Capture the cell that displays the provided text and extract its [x, y] central coordinate. 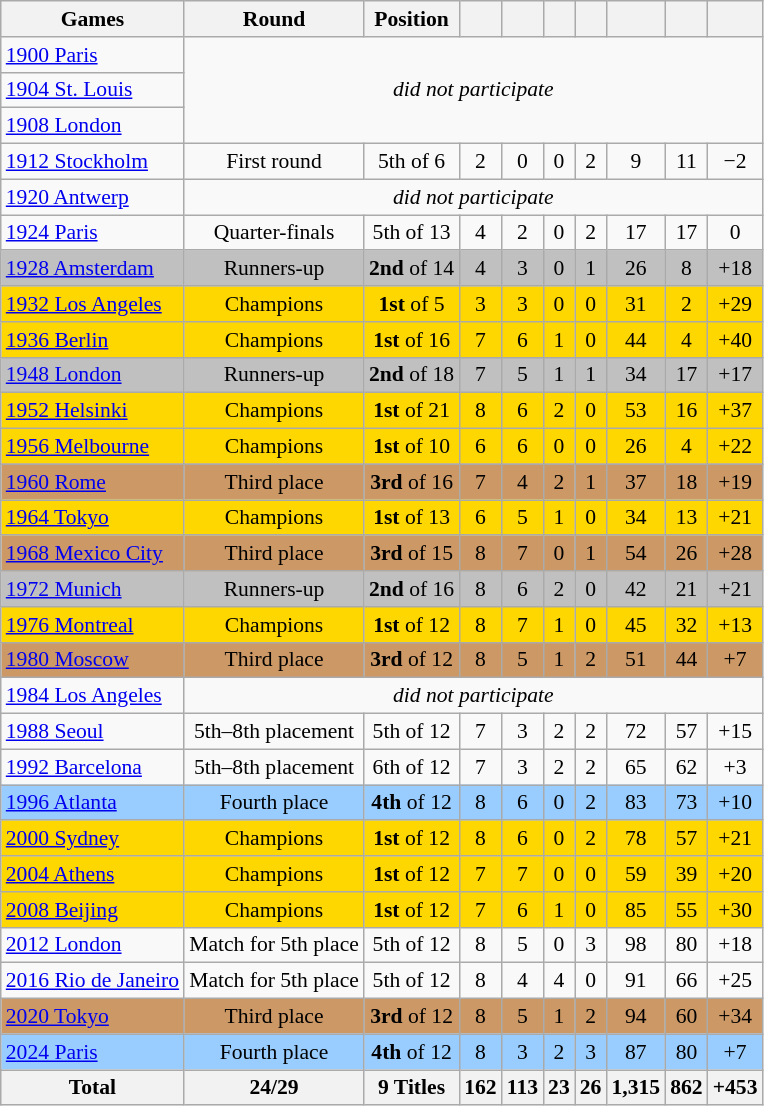
1984 Los Angeles [92, 696]
24/29 [274, 1088]
94 [636, 1017]
+453 [736, 1088]
+13 [736, 625]
87 [636, 1052]
98 [636, 945]
54 [636, 554]
51 [636, 660]
Quarter-finals [274, 233]
42 [636, 589]
39 [686, 874]
72 [636, 732]
1968 Mexico City [92, 554]
2nd of 14 [412, 269]
31 [636, 304]
1956 Melbourne [92, 447]
1900 Paris [92, 55]
Position [412, 19]
45 [636, 625]
2024 Paris [92, 1052]
1932 Los Angeles [92, 304]
1992 Barcelona [92, 767]
Total [92, 1088]
91 [636, 981]
55 [686, 910]
1972 Munich [92, 589]
2nd of 16 [412, 589]
+17 [736, 375]
113 [522, 1088]
9 [636, 162]
+15 [736, 732]
2012 London [92, 945]
5th of 6 [412, 162]
23 [559, 1088]
+37 [736, 411]
1964 Tokyo [92, 518]
First round [274, 162]
2008 Beijing [92, 910]
37 [636, 482]
18 [686, 482]
1996 Atlanta [92, 803]
83 [636, 803]
1st of 10 [412, 447]
1980 Moscow [92, 660]
16 [686, 411]
1912 Stockholm [92, 162]
59 [636, 874]
65 [636, 767]
1904 St. Louis [92, 90]
1st of 5 [412, 304]
+3 [736, 767]
+40 [736, 340]
2016 Rio de Janeiro [92, 981]
+19 [736, 482]
+22 [736, 447]
1924 Paris [92, 233]
6th of 12 [412, 767]
62 [686, 767]
1948 London [92, 375]
+28 [736, 554]
11 [686, 162]
1st of 21 [412, 411]
66 [686, 981]
1st of 13 [412, 518]
3rd of 15 [412, 554]
85 [636, 910]
1908 London [92, 126]
+25 [736, 981]
1952 Helsinki [92, 411]
60 [686, 1017]
+34 [736, 1017]
+10 [736, 803]
32 [686, 625]
1,315 [636, 1088]
2004 Athens [92, 874]
Round [274, 19]
+20 [736, 874]
1928 Amsterdam [92, 269]
13 [686, 518]
1976 Montreal [92, 625]
1st of 16 [412, 340]
+30 [736, 910]
3rd of 16 [412, 482]
862 [686, 1088]
78 [636, 839]
53 [636, 411]
2nd of 18 [412, 375]
21 [686, 589]
5th of 13 [412, 233]
2020 Tokyo [92, 1017]
1936 Berlin [92, 340]
162 [480, 1088]
−2 [736, 162]
Games [92, 19]
2000 Sydney [92, 839]
1960 Rome [92, 482]
1920 Antwerp [92, 197]
1988 Seoul [92, 732]
73 [686, 803]
+29 [736, 304]
9 Titles [412, 1088]
